For the text-containing cell, return its midpoint in [X, Y] coordinate format. 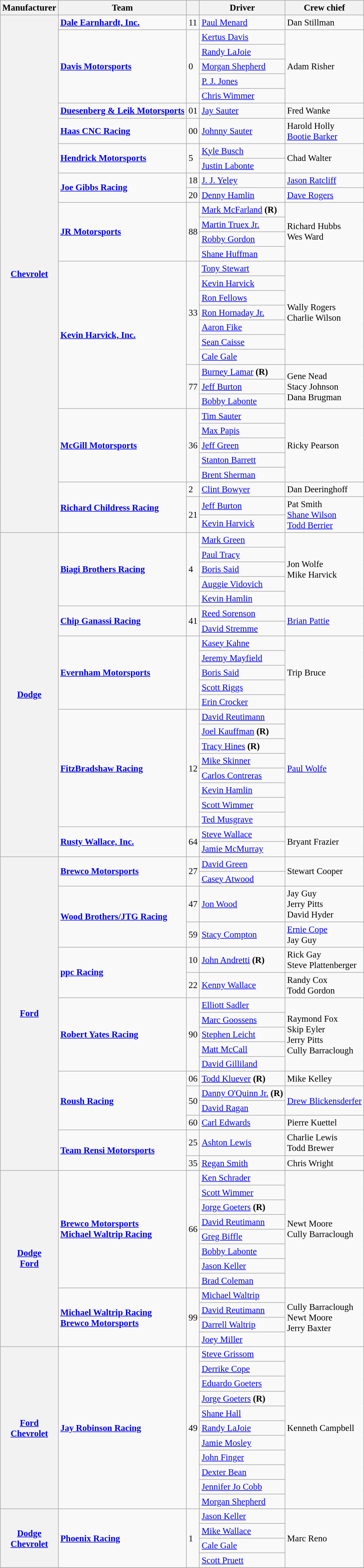
Jason Ratcliff [324, 180]
06 [193, 1079]
Driver [242, 8]
Jeremy Mayfield [242, 658]
Mike Kelley [324, 1079]
77 [193, 386]
Duesenberg & Leik Motorsports [123, 111]
21 [193, 515]
Ricky Pearson [324, 445]
Harold Holly Bootie Barker [324, 131]
Dave Rogers [324, 195]
Jennifer Jo Cobb [242, 1487]
Danny O'Quinn Jr. (R) [242, 1093]
Martin Truex Jr. [242, 224]
Carlos Contreras [242, 776]
88 [193, 232]
Casey Atwood [242, 879]
Adam Risher [324, 67]
Randy Cox Todd Gordon [324, 985]
59 [193, 934]
49 [193, 1428]
Scott Riggs [242, 687]
Todd Kluever (R) [242, 1079]
Team Rensi Motorsports [123, 1150]
Paul Wolfe [324, 768]
35 [193, 1163]
Ernie Cope Jay Guy [324, 934]
Steve Wallace [242, 835]
Brewco Motorsports [123, 871]
Trip Bruce [324, 672]
36 [193, 445]
25 [193, 1143]
Bryant Frazier [324, 842]
Roush Racing [123, 1101]
2 [193, 490]
Fred Wanke [324, 111]
Haas CNC Racing [123, 131]
Crew chief [324, 8]
Wood Brothers/JTG Racing [123, 916]
Tony Stewart [242, 269]
11 [193, 23]
David Stremme [242, 629]
Paul Tracy [242, 555]
Mike Wallace [242, 1531]
47 [193, 904]
Reed Sorenson [242, 614]
66 [193, 1229]
Michael Waltrip Racing Brewco Motorsports [123, 1317]
Sean Caisse [242, 342]
Brent Sherman [242, 475]
Kenneth Campbell [324, 1428]
22 [193, 985]
Denny Hamlin [242, 195]
0 [193, 67]
Evernham Motorsports [123, 672]
Kyle Busch [242, 151]
Dodge [29, 695]
90 [193, 1035]
Chad Walter [324, 158]
David Ragan [242, 1108]
Mike Skinner [242, 761]
Brewco Motorsports Michael Waltrip Racing [123, 1229]
Jon Wolfe Mike Harvick [324, 569]
Chip Ganassi Racing [123, 621]
Dodge Chevrolet [29, 1538]
Biagi Brothers Racing [123, 569]
1 [193, 1538]
Kevin Harvick, Inc. [123, 335]
5 [193, 158]
12 [193, 768]
27 [193, 871]
Phoenix Racing [123, 1538]
99 [193, 1317]
Steve Grissom [242, 1354]
Mark McFarland (R) [242, 210]
Pat Smith Shane Wilson Todd Berrier [324, 515]
Elliott Sadler [242, 1005]
Wally Rogers Charlie Wilson [324, 313]
Justin Labonte [242, 166]
Regan Smith [242, 1163]
Marc Reno [324, 1538]
Tracy Hines (R) [242, 746]
Darrell Waltrip [242, 1325]
50 [193, 1100]
Gene Nead Stacy Johnson Dana Brugman [324, 386]
Brad Coleman [242, 1281]
Cully Barraclough Newt Moore Jerry Baxter [324, 1317]
Brian Pattie [324, 621]
Chris Wimmer [242, 96]
Kasey Kahne [242, 643]
18 [193, 180]
Johnny Sauter [242, 131]
Aaron Fike [242, 327]
Davis Motorsports [123, 67]
Jay Robinson Racing [123, 1428]
Rick Gay Steve Plattenberger [324, 960]
Marc Goossens [242, 1020]
Jay Sauter [242, 111]
Dan Deeringhoff [324, 490]
Jeff Green [242, 445]
Chevrolet [29, 274]
Jon Wood [242, 904]
Dan Stillman [324, 23]
Joel Kauffman (R) [242, 732]
Tim Sauter [242, 416]
Burney Lamar (R) [242, 372]
Ford Chevrolet [29, 1428]
20 [193, 195]
JR Motorsports [123, 232]
Richard Hubbs Wes Ward [324, 232]
Team [123, 8]
Jamie Mosley [242, 1443]
Ashton Lewis [242, 1143]
Kertus Davis [242, 37]
Dale Earnhardt, Inc. [123, 23]
Paul Menard [242, 23]
John Finger [242, 1458]
Derrike Cope [242, 1369]
Mark Green [242, 540]
Kenny Wallace [242, 985]
Ted Musgrave [242, 820]
Eduardo Goeters [242, 1384]
Jay Guy Jerry Pitts David Hyder [324, 904]
Scott Pruett [242, 1561]
Shane Huffman [242, 254]
Charlie Lewis Todd Brewer [324, 1143]
Carl Edwards [242, 1123]
Erin Crocker [242, 702]
Greg Biffle [242, 1237]
60 [193, 1123]
McGill Motorsports [123, 445]
Dexter Bean [242, 1472]
Stacy Compton [242, 934]
33 [193, 313]
Stephen Leicht [242, 1035]
Ron Fellows [242, 298]
Chris Wright [324, 1163]
Manufacturer [29, 8]
Matt McCall [242, 1050]
Robert Yates Racing [123, 1035]
Drew Blickensderfer [324, 1100]
Stanton Barrett [242, 460]
Joey Miller [242, 1340]
Joe Gibbs Racing [123, 187]
64 [193, 842]
John Andretti (R) [242, 960]
Pierre Kuettel [324, 1123]
Auggie Vidovich [242, 584]
Raymond Fox Skip Eyler Jerry Pitts Cully Barraclough [324, 1035]
J. J. Yeley [242, 180]
00 [193, 131]
Michael Waltrip [242, 1295]
Ken Schrader [242, 1178]
10 [193, 960]
4 [193, 569]
Ford [29, 1013]
Jamie McMurray [242, 849]
Clint Bowyer [242, 490]
Robby Gordon [242, 239]
01 [193, 111]
FitzBradshaw Racing [123, 768]
Newt Moore Cully Barraclough [324, 1229]
Hendrick Motorsports [123, 158]
Shane Hall [242, 1413]
Ron Hornaday Jr. [242, 313]
Dodge Ford [29, 1259]
Stewart Cooper [324, 871]
David Green [242, 864]
David Gilliland [242, 1064]
ppc Racing [123, 973]
P. J. Jones [242, 81]
Richard Childress Racing [123, 508]
Max Papis [242, 431]
Rusty Wallace, Inc. [123, 842]
41 [193, 621]
